Provide the (X, Y) coordinate of the cell's center where the given text is located.  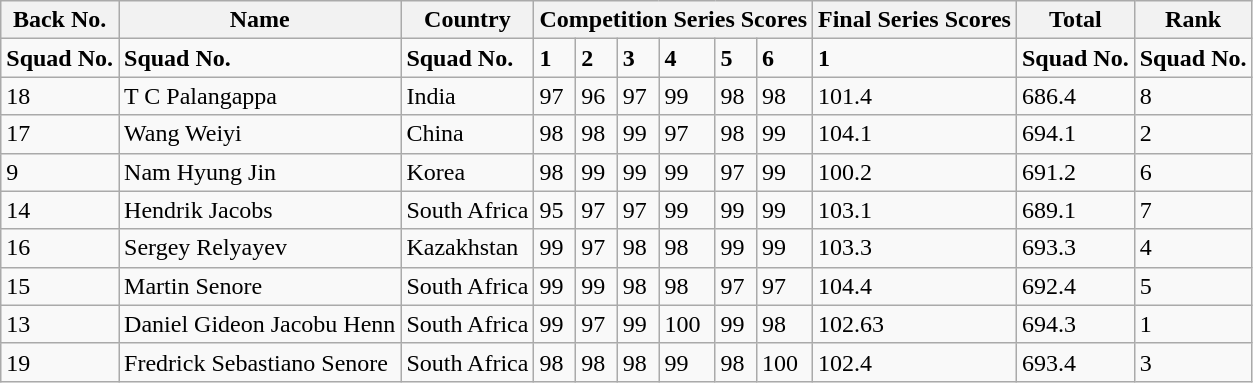
Kazakhstan (468, 248)
T C Palangappa (260, 96)
104.4 (915, 286)
Back No. (60, 20)
Country (468, 20)
Rank (1193, 20)
100.2 (915, 172)
Nam Hyung Jin (260, 172)
19 (60, 362)
13 (60, 324)
Final Series Scores (915, 20)
Korea (468, 172)
17 (60, 134)
102.63 (915, 324)
104.1 (915, 134)
18 (60, 96)
India (468, 96)
7 (1193, 210)
Competition Series Scores (674, 20)
Hendrik Jacobs (260, 210)
101.4 (915, 96)
Martin Senore (260, 286)
15 (60, 286)
103.1 (915, 210)
694.1 (1075, 134)
Fredrick Sebastiano Senore (260, 362)
694.3 (1075, 324)
16 (60, 248)
14 (60, 210)
693.4 (1075, 362)
8 (1193, 96)
692.4 (1075, 286)
Daniel Gideon Jacobu Henn (260, 324)
Name (260, 20)
691.2 (1075, 172)
96 (597, 96)
Sergey Relyayev (260, 248)
China (468, 134)
95 (555, 210)
103.3 (915, 248)
Total (1075, 20)
693.3 (1075, 248)
Wang Weiyi (260, 134)
9 (60, 172)
689.1 (1075, 210)
102.4 (915, 362)
686.4 (1075, 96)
